Locate the cell with the specified text and output its [x, y] center coordinate. 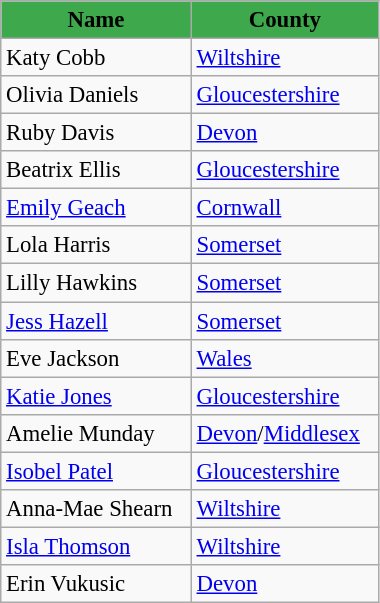
Olivia Daniels [96, 95]
Katy Cobb [96, 58]
Devon/Middlesex [284, 433]
Isla Thomson [96, 546]
Jess Hazell [96, 321]
Katie Jones [96, 396]
Eve Jackson [96, 358]
Ruby Davis [96, 133]
Beatrix Ellis [96, 170]
Erin Vukusic [96, 584]
Lola Harris [96, 245]
Wales [284, 358]
Isobel Patel [96, 471]
Name [96, 20]
Amelie Munday [96, 433]
Cornwall [284, 208]
Lilly Hawkins [96, 283]
Emily Geach [96, 208]
Anna-Mae Shearn [96, 509]
County [284, 20]
